Determine the (X, Y) coordinate at the center of the cell enclosing the given text.  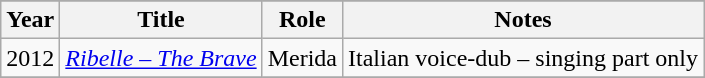
Title (161, 20)
Merida (302, 58)
Ribelle – The Brave (161, 58)
Year (30, 20)
Role (302, 20)
2012 (30, 58)
Notes (524, 20)
Italian voice-dub – singing part only (524, 58)
